Extract the (x, y) coordinate from the center of the cell holding the provided text.  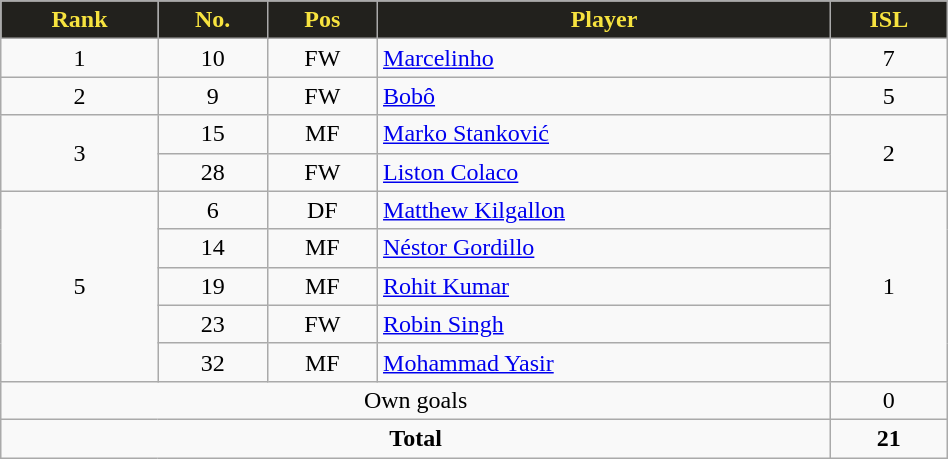
9 (212, 96)
10 (212, 58)
ISL (888, 20)
Rohit Kumar (604, 286)
No. (212, 20)
Player (604, 20)
Matthew Kilgallon (604, 210)
23 (212, 324)
Total (416, 438)
15 (212, 134)
Liston Colaco (604, 172)
Robin Singh (604, 324)
3 (80, 153)
Pos (322, 20)
14 (212, 248)
Marko Stanković (604, 134)
7 (888, 58)
21 (888, 438)
0 (888, 400)
Néstor Gordillo (604, 248)
Bobô (604, 96)
6 (212, 210)
32 (212, 362)
Own goals (416, 400)
28 (212, 172)
DF (322, 210)
19 (212, 286)
Marcelinho (604, 58)
Rank (80, 20)
Mohammad Yasir (604, 362)
